Detect which cell encompasses the target text, then output its [X, Y] center coordinate. 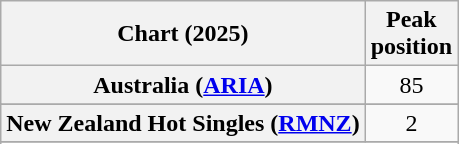
2 [411, 123]
New Zealand Hot Singles (RMNZ) [183, 123]
Australia (ARIA) [183, 85]
85 [411, 85]
Peakposition [411, 34]
Chart (2025) [183, 34]
